Locate the cell with the specified text and output its [x, y] center coordinate. 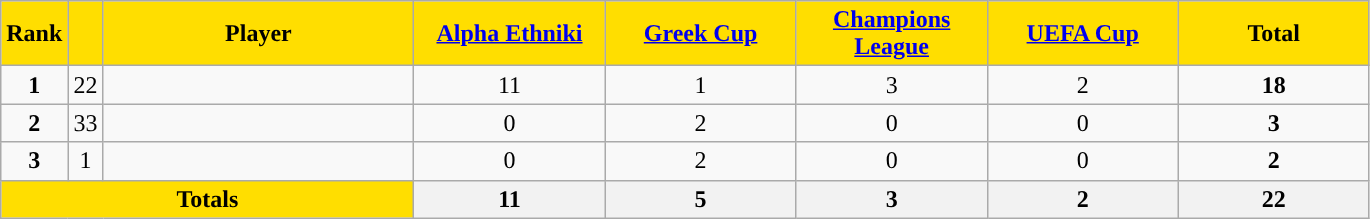
Greek Cup [700, 34]
18 [1274, 85]
Total [1274, 34]
5 [700, 199]
Player [258, 34]
33 [86, 123]
Totals [208, 199]
Rank [34, 34]
Alpha Ethniki [510, 34]
Champions League [892, 34]
UEFA Cup [1082, 34]
